Locate the cell with the specified text and output its [x, y] center coordinate. 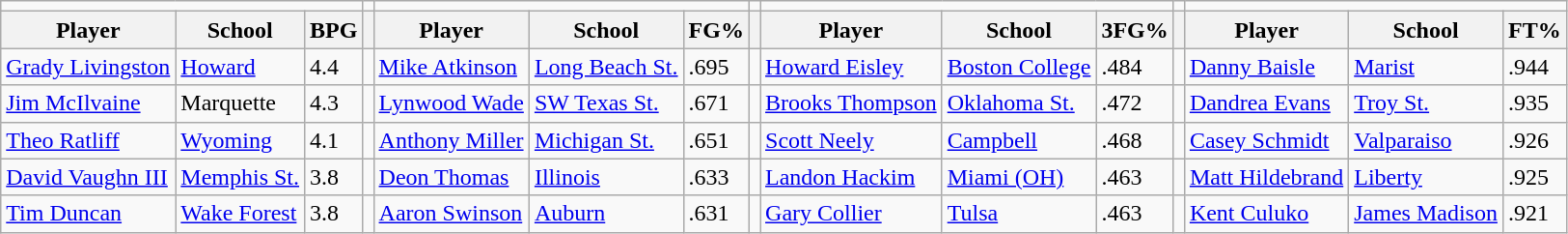
Liberty [1426, 177]
Landon Hackim [851, 177]
Jim McIlvaine [89, 103]
Wake Forest [240, 214]
Dandrea Evans [1266, 103]
FT% [1534, 30]
SW Texas St. [606, 103]
Casey Schmidt [1266, 140]
Troy St. [1426, 103]
Theo Ratliff [89, 140]
Valparaiso [1426, 140]
.944 [1534, 67]
.468 [1135, 140]
Scott Neely [851, 140]
Lynwood Wade [452, 103]
James Madison [1426, 214]
BPG [334, 30]
.695 [716, 67]
4.1 [334, 140]
Oklahoma St. [1019, 103]
4.4 [334, 67]
Anthony Miller [452, 140]
Matt Hildebrand [1266, 177]
.651 [716, 140]
Campbell [1019, 140]
Illinois [606, 177]
Howard Eisley [851, 67]
Marist [1426, 67]
Auburn [606, 214]
Tulsa [1019, 214]
David Vaughn III [89, 177]
.935 [1534, 103]
Tim Duncan [89, 214]
FG% [716, 30]
Deon Thomas [452, 177]
Kent Culuko [1266, 214]
Marquette [240, 103]
.633 [716, 177]
Miami (OH) [1019, 177]
.921 [1534, 214]
Long Beach St. [606, 67]
.671 [716, 103]
.472 [1135, 103]
Mike Atkinson [452, 67]
Brooks Thompson [851, 103]
Wyoming [240, 140]
Michigan St. [606, 140]
.631 [716, 214]
Boston College [1019, 67]
.925 [1534, 177]
Memphis St. [240, 177]
.926 [1534, 140]
Danny Baisle [1266, 67]
Aaron Swinson [452, 214]
.484 [1135, 67]
4.3 [334, 103]
Gary Collier [851, 214]
3FG% [1135, 30]
Grady Livingston [89, 67]
Howard [240, 67]
